Find where the given text appears and provide that cell's center as (x, y) coordinate. 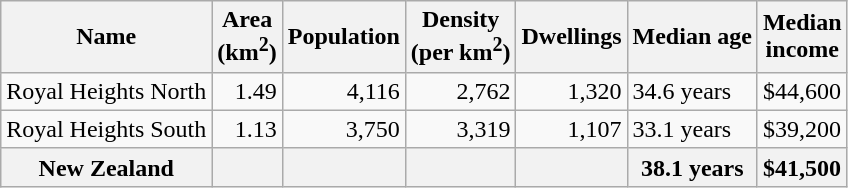
New Zealand (106, 167)
Dwellings (572, 37)
1,320 (572, 91)
34.6 years (692, 91)
4,116 (344, 91)
$44,600 (802, 91)
1,107 (572, 129)
Density(per km2) (460, 37)
1.49 (247, 91)
$41,500 (802, 167)
3,319 (460, 129)
1.13 (247, 129)
Medianincome (802, 37)
$39,200 (802, 129)
Royal Heights North (106, 91)
2,762 (460, 91)
3,750 (344, 129)
Population (344, 37)
33.1 years (692, 129)
Name (106, 37)
Royal Heights South (106, 129)
Median age (692, 37)
38.1 years (692, 167)
Area(km2) (247, 37)
